Identify which cell holds the provided text, then report its [X, Y] central coordinate. 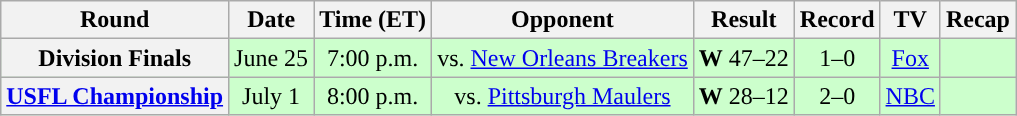
July 1 [272, 96]
7:00 p.m. [373, 58]
Division Finals [115, 58]
vs. Pittsburgh Maulers [563, 96]
Round [115, 20]
W 47–22 [744, 58]
Record [837, 20]
June 25 [272, 58]
Time (ET) [373, 20]
TV [910, 20]
W 28–12 [744, 96]
Result [744, 20]
vs. New Orleans Breakers [563, 58]
Date [272, 20]
1–0 [837, 58]
Recap [978, 20]
USFL Championship [115, 96]
Fox [910, 58]
8:00 p.m. [373, 96]
NBC [910, 96]
2–0 [837, 96]
Opponent [563, 20]
